Detect which cell encompasses the target text, then output its [X, Y] center coordinate. 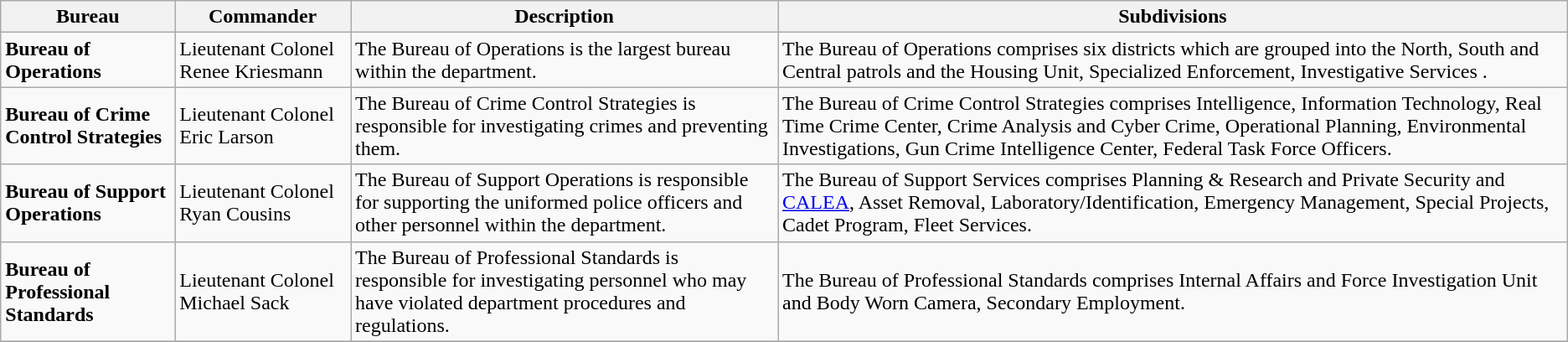
Description [565, 17]
Bureau of Crime Control Strategies [88, 126]
Lieutenant Colonel Renee Kriesmann [263, 60]
The Bureau of Support Operations is responsible for supporting the uniformed police officers and other personnel within the department. [565, 203]
Lieutenant Colonel Eric Larson [263, 126]
Bureau of Support Operations [88, 203]
Bureau [88, 17]
Bureau of Operations [88, 60]
The Bureau of Crime Control Strategies is responsible for investigating crimes and preventing them. [565, 126]
Commander [263, 17]
The Bureau of Professional Standards is responsible for investigating personnel who may have violated department procedures and regulations. [565, 292]
Lieutenant Colonel Michael Sack [263, 292]
Lieutenant Colonel Ryan Cousins [263, 203]
Bureau of Professional Standards [88, 292]
The Bureau of Operations is the largest bureau within the department. [565, 60]
Subdivisions [1173, 17]
The Bureau of Professional Standards comprises Internal Affairs and Force Investigation Unit and Body Worn Camera, Secondary Employment. [1173, 292]
